Determine the [x, y] coordinate at the center of the cell enclosing the given text.  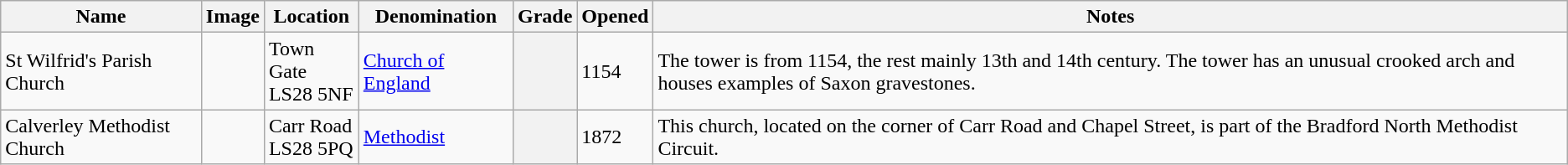
Location [312, 17]
1154 [615, 71]
Image [233, 17]
Denomination [436, 17]
Town GateLS28 5NF [312, 71]
Notes [1111, 17]
Name [101, 17]
Opened [615, 17]
Methodist [436, 137]
Calverley Methodist Church [101, 137]
This church, located on the corner of Carr Road and Chapel Street, is part of the Bradford North Methodist Circuit. [1111, 137]
The tower is from 1154, the rest mainly 13th and 14th century. The tower has an unusual crooked arch and houses examples of Saxon gravestones. [1111, 71]
Carr RoadLS28 5PQ [312, 137]
Church of England [436, 71]
St Wilfrid's Parish Church [101, 71]
1872 [615, 137]
Grade [544, 17]
